Pinpoint the cell where the given text exists, returning its (X, Y) midpoint coordinate. 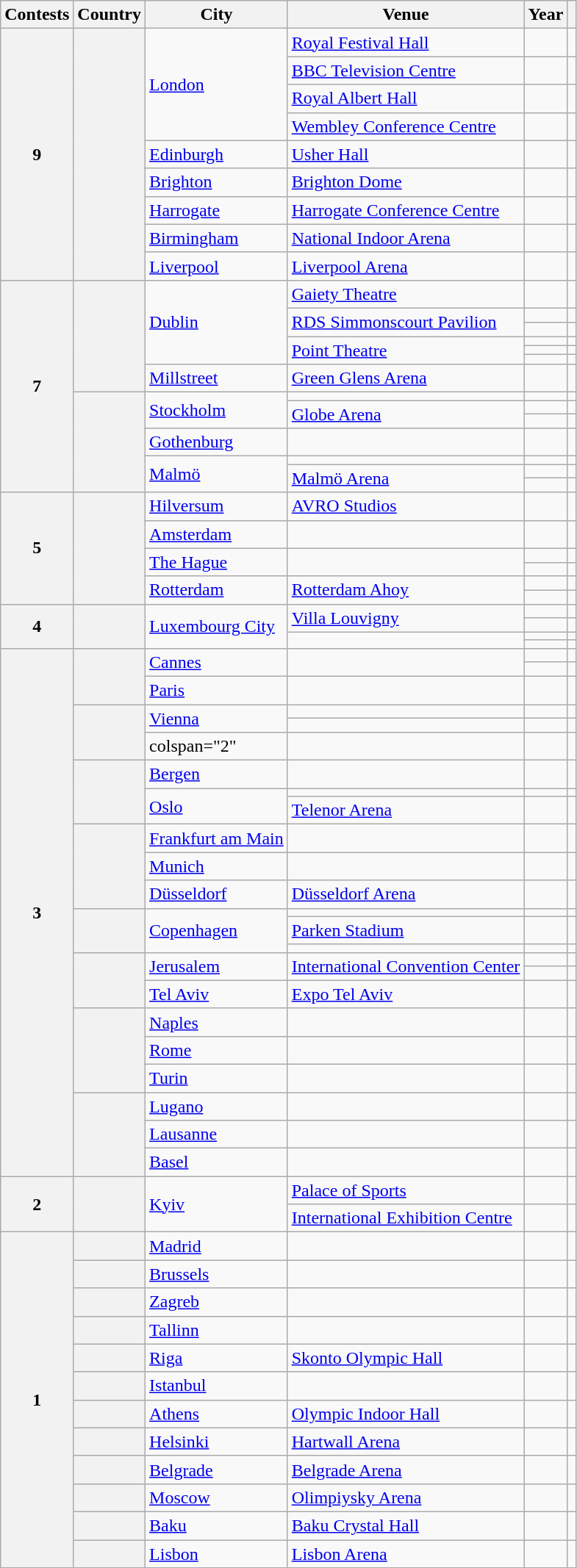
Harrogate (217, 210)
Baku Crystal Hall (406, 1525)
Jerusalem (217, 966)
Stockholm (217, 410)
AVRO Studios (406, 506)
Villa Louvigny (406, 618)
Millstreet (217, 378)
Lausanne (217, 1134)
Expo Tel Aviv (406, 994)
Venue (406, 15)
Istanbul (217, 1386)
Rotterdam Ahoy (406, 590)
Lisbon (217, 1554)
Basel (217, 1162)
Liverpool (217, 266)
Cannes (217, 662)
Kyiv (217, 1204)
National Indoor Arena (406, 238)
Green Glens Arena (406, 378)
Zagreb (217, 1302)
Paris (217, 690)
International Convention Center (406, 966)
Telenor Arena (406, 810)
Point Theatre (406, 350)
Rome (217, 1050)
Birmingham (217, 238)
Moscow (217, 1497)
Oslo (217, 807)
Year (545, 15)
Munich (217, 866)
colspan="2" (217, 747)
Tallinn (217, 1330)
Olimpiysky Arena (406, 1497)
Athens (217, 1414)
Belgrade Arena (406, 1470)
Hartwall Arena (406, 1442)
Lugano (217, 1106)
9 (37, 154)
International Exhibition Centre (406, 1218)
The Hague (217, 562)
Frankfurt am Main (217, 838)
Edinburgh (217, 154)
5 (37, 548)
Globe Arena (406, 414)
7 (37, 386)
Vienna (217, 718)
Malmö (217, 475)
London (217, 84)
Helsinki (217, 1442)
Belgrade (217, 1470)
Turin (217, 1078)
BBC Television Centre (406, 71)
Düsseldorf (217, 894)
Royal Albert Hall (406, 98)
Palace of Sports (406, 1190)
Malmö Arena (406, 478)
Parken Stadium (406, 930)
Dublin (217, 322)
Hilversum (217, 506)
Country (110, 15)
Brighton Dome (406, 182)
Tel Aviv (217, 994)
Olympic Indoor Hall (406, 1414)
2 (37, 1204)
Royal Festival Hall (406, 43)
Luxembourg City (217, 626)
City (217, 15)
Brighton (217, 182)
Düsseldorf Arena (406, 894)
Skonto Olympic Hall (406, 1358)
Madrid (217, 1246)
1 (37, 1400)
Brussels (217, 1274)
Usher Hall (406, 154)
Naples (217, 1022)
Liverpool Arena (406, 266)
Bergen (217, 774)
Copenhagen (217, 930)
Gothenburg (217, 442)
Baku (217, 1525)
Riga (217, 1358)
4 (37, 626)
Contests (37, 15)
RDS Simmonscourt Pavilion (406, 322)
Amsterdam (217, 534)
Rotterdam (217, 590)
Wembley Conference Centre (406, 126)
Gaiety Theatre (406, 294)
Lisbon Arena (406, 1554)
3 (37, 912)
Harrogate Conference Centre (406, 210)
